Search for the cell housing the specified text and yield its (x, y) center coordinate. 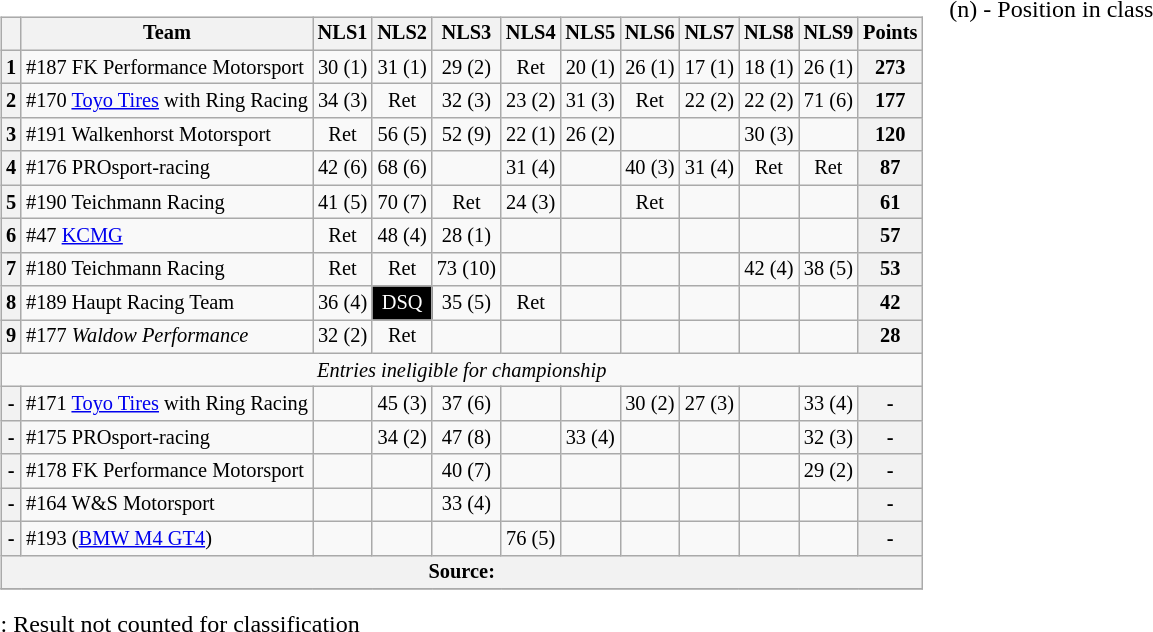
47 (8) (466, 438)
9 (11, 337)
NLS7 (710, 34)
8 (11, 303)
NLS1 (343, 34)
177 (890, 101)
42 (890, 303)
6 (11, 236)
#177 Waldow Performance (167, 337)
4 (11, 168)
Team (167, 34)
61 (890, 202)
Entries ineligible for championship (462, 370)
40 (7) (466, 471)
120 (890, 135)
53 (890, 269)
52 (9) (466, 135)
31 (3) (590, 101)
42 (4) (769, 269)
48 (4) (402, 236)
35 (5) (466, 303)
24 (3) (531, 202)
#164 W&S Motorsport (167, 505)
17 (1) (710, 67)
26 (2) (590, 135)
45 (3) (402, 404)
36 (4) (343, 303)
#47 KCMG (167, 236)
NLS4 (531, 34)
56 (5) (402, 135)
30 (3) (769, 135)
273 (890, 67)
22 (1) (531, 135)
#178 FK Performance Motorsport (167, 471)
NLS9 (829, 34)
34 (2) (402, 438)
3 (11, 135)
32 (2) (343, 337)
40 (3) (650, 168)
87 (890, 168)
#170 Toyo Tires with Ring Racing (167, 101)
28 (890, 337)
#180 Teichmann Racing (167, 269)
73 (10) (466, 269)
57 (890, 236)
30 (2) (650, 404)
41 (5) (343, 202)
37 (6) (466, 404)
Points (890, 34)
DSQ (402, 303)
NLS5 (590, 34)
2 (11, 101)
71 (6) (829, 101)
NLS6 (650, 34)
30 (1) (343, 67)
20 (1) (590, 67)
#176 PROsport-racing (167, 168)
1 (11, 67)
76 (5) (531, 538)
42 (6) (343, 168)
#171 Toyo Tires with Ring Racing (167, 404)
34 (3) (343, 101)
#191 Walkenhorst Motorsport (167, 135)
#190 Teichmann Racing (167, 202)
18 (1) (769, 67)
#175 PROsport-racing (167, 438)
7 (11, 269)
#189 Haupt Racing Team (167, 303)
Source: (462, 572)
70 (7) (402, 202)
#187 FK Performance Motorsport (167, 67)
NLS3 (466, 34)
5 (11, 202)
#193 (BMW M4 GT4) (167, 538)
38 (5) (829, 269)
NLS2 (402, 34)
68 (6) (402, 168)
NLS8 (769, 34)
31 (1) (402, 67)
23 (2) (531, 101)
27 (3) (710, 404)
28 (1) (466, 236)
